Extract the (x, y) coordinate from the center of the cell holding the provided text.  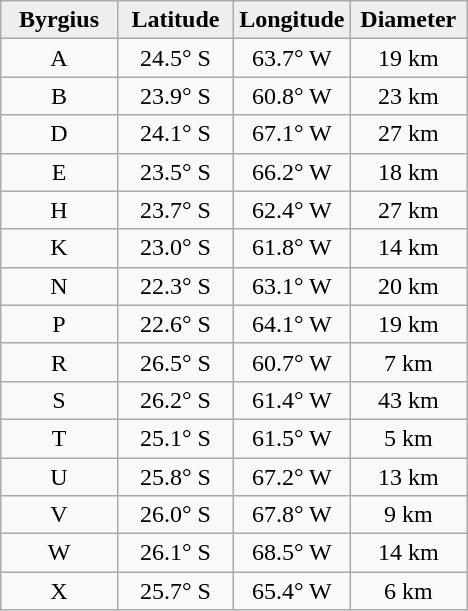
18 km (408, 172)
26.2° S (175, 400)
7 km (408, 362)
61.5° W (292, 438)
60.7° W (292, 362)
63.7° W (292, 58)
S (59, 400)
Byrgius (59, 20)
61.8° W (292, 248)
20 km (408, 286)
A (59, 58)
25.1° S (175, 438)
Diameter (408, 20)
61.4° W (292, 400)
Longitude (292, 20)
65.4° W (292, 591)
43 km (408, 400)
24.5° S (175, 58)
23 km (408, 96)
68.5° W (292, 553)
24.1° S (175, 134)
R (59, 362)
25.7° S (175, 591)
K (59, 248)
23.0° S (175, 248)
63.1° W (292, 286)
V (59, 515)
B (59, 96)
22.6° S (175, 324)
13 km (408, 477)
6 km (408, 591)
N (59, 286)
5 km (408, 438)
26.5° S (175, 362)
23.9° S (175, 96)
26.0° S (175, 515)
U (59, 477)
67.8° W (292, 515)
23.7° S (175, 210)
T (59, 438)
W (59, 553)
22.3° S (175, 286)
64.1° W (292, 324)
H (59, 210)
D (59, 134)
66.2° W (292, 172)
62.4° W (292, 210)
67.2° W (292, 477)
25.8° S (175, 477)
60.8° W (292, 96)
23.5° S (175, 172)
P (59, 324)
Latitude (175, 20)
X (59, 591)
26.1° S (175, 553)
9 km (408, 515)
67.1° W (292, 134)
E (59, 172)
